Pinpoint the cell where the given text exists, returning its (x, y) midpoint coordinate. 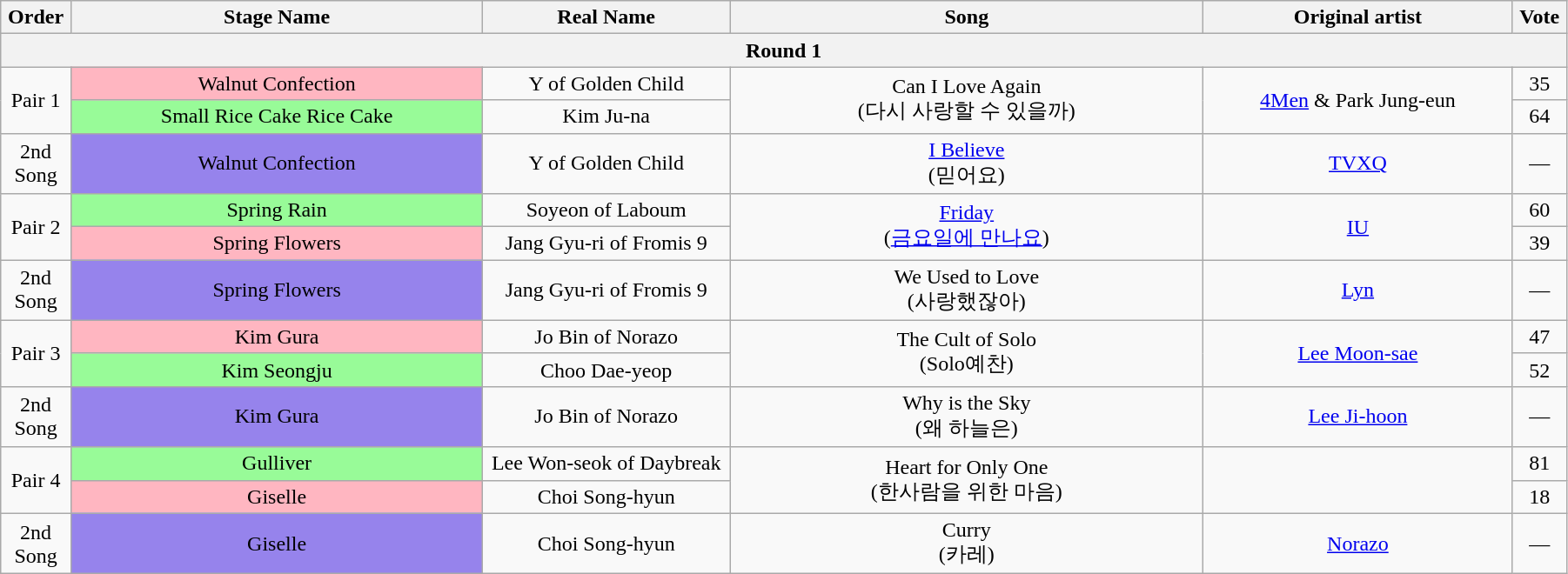
Pair 2 (37, 227)
Why is the Sky(왜 하늘은) (967, 417)
TVXQ (1357, 164)
18 (1540, 497)
64 (1540, 117)
Choo Dae-yeop (606, 370)
Kim Seongju (277, 370)
I Believe(믿어요) (967, 164)
Soyeon of Laboum (606, 210)
The Cult of Solo(Solo예찬) (967, 353)
47 (1540, 337)
Kim Ju-na (606, 117)
Pair 1 (37, 100)
Order (37, 17)
We Used to Love(사랑했잖아) (967, 290)
Stage Name (277, 17)
81 (1540, 464)
Lee Ji-hoon (1357, 417)
Song (967, 17)
60 (1540, 210)
4Men & Park Jung-eun (1357, 100)
Spring Rain (277, 210)
Norazo (1357, 544)
Lee Moon-sae (1357, 353)
Small Rice Cake Rice Cake (277, 117)
Lyn (1357, 290)
Can I Love Again(다시 사랑할 수 있을까) (967, 100)
Pair 3 (37, 353)
IU (1357, 227)
Curry(카레) (967, 544)
52 (1540, 370)
Original artist (1357, 17)
Round 1 (784, 50)
Real Name (606, 17)
Gulliver (277, 464)
Pair 4 (37, 480)
35 (1540, 83)
Friday(금요일에 만나요) (967, 227)
Vote (1540, 17)
Lee Won-seok of Daybreak (606, 464)
39 (1540, 244)
Heart for Only One(한사람을 위한 마음) (967, 480)
